Scan for the cell matching the given text and deliver its (x, y) coordinate at center. 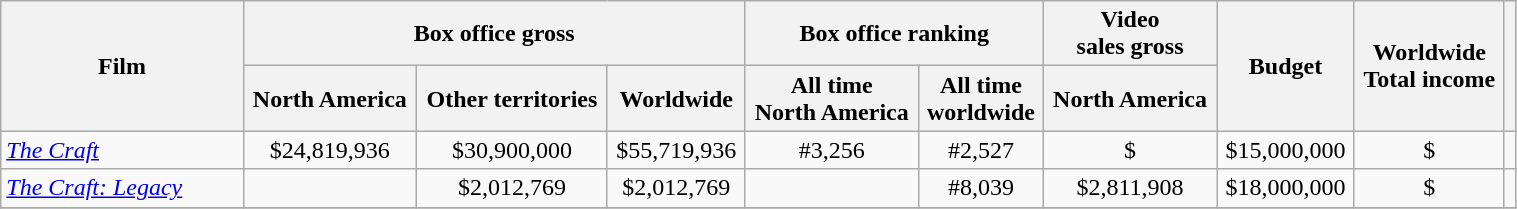
$2,811,908 (1130, 188)
$30,900,000 (512, 150)
#2,527 (980, 150)
$15,000,000 (1286, 150)
Box office ranking (894, 34)
Worldwide Total income (1429, 66)
The Craft: Legacy (122, 188)
#3,256 (832, 150)
Video sales gross (1130, 34)
Worldwide (676, 98)
Budget (1286, 66)
$24,819,936 (330, 150)
The Craft (122, 150)
All time worldwide (980, 98)
$18,000,000 (1286, 188)
Box office gross (494, 34)
Other territories (512, 98)
$55,719,936 (676, 150)
All time North America (832, 98)
Film (122, 66)
#8,039 (980, 188)
